Output the [x, y] coordinate of the center of the cell containing the given text.  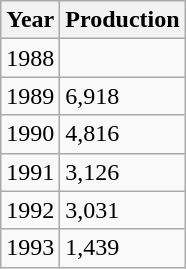
1989 [30, 96]
1993 [30, 248]
Year [30, 20]
1988 [30, 58]
1991 [30, 172]
1990 [30, 134]
4,816 [122, 134]
6,918 [122, 96]
1,439 [122, 248]
1992 [30, 210]
Production [122, 20]
3,126 [122, 172]
3,031 [122, 210]
